Identify which cell holds the provided text, then report its (x, y) central coordinate. 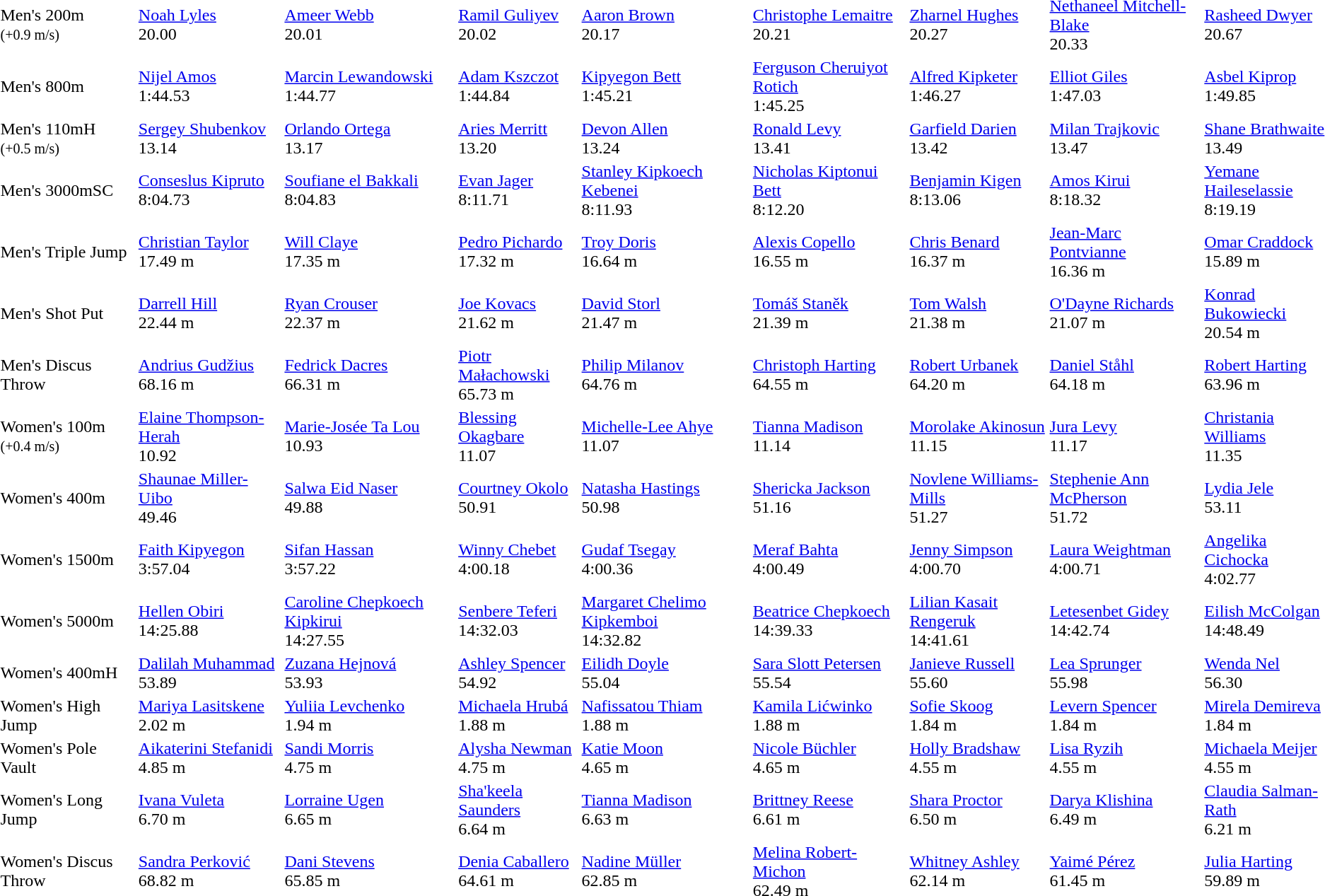
Robert Urbanek 64.20 m (977, 375)
Aries Merritt 13.20 (518, 139)
Sergey Shubenkov 13.14 (209, 139)
Daniel Ståhl 64.18 m (1125, 375)
Darrell Hill 22.44 m (209, 313)
Ashley Spencer 54.92 (518, 673)
Michelle-Lee Ahye 11.07 (665, 436)
Soufiane el Bakkali 8:04.83 (369, 190)
Stanley Kipkoech Kebenei 8:11.93 (665, 190)
Nijel Amos 1:44.53 (209, 86)
Sha'keela Saunders 6.64 m (518, 810)
Benjamin Kigen 8:13.06 (977, 190)
Novlene Williams-Mills 51.27 (977, 498)
Levern Spencer 1.84 m (1125, 716)
O'Dayne Richards 21.07 m (1125, 313)
Alfred Kipketer 1:46.27 (977, 86)
Jura Levy 11.17 (1125, 436)
Gudaf Tsegay 4:00.36 (665, 559)
Meraf Bahta 4:00.49 (829, 559)
Senbere Teferi 14:32.03 (518, 621)
Pedro Pichardo 17.32 m (518, 252)
Nicole Büchler 4.65 m (829, 758)
Sifan Hassan 3:57.22 (369, 559)
Ryan Crouser 22.37 m (369, 313)
Lorraine Ugen 6.65 m (369, 810)
Marcin Lewandowski 1:44.77 (369, 86)
Marie-Josée Ta Lou 10.93 (369, 436)
Brittney Reese 6.61 m (829, 810)
Elliot Giles 1:47.03 (1125, 86)
Christoph Harting 64.55 m (829, 375)
Faith Kipyegon 3:57.04 (209, 559)
Sofie Skoog 1.84 m (977, 716)
Margaret Chelimo Kipkemboi 14:32.82 (665, 621)
Katie Moon 4.65 m (665, 758)
Alysha Newman 4.75 m (518, 758)
Lilian Kasait Rengeruk 14:41.61 (977, 621)
Devon Allen 13.24 (665, 139)
Winny Chebet 4:00.18 (518, 559)
Kipyegon Bett 1:45.21 (665, 86)
Jean-Marc Pontvianne 16.36 m (1125, 252)
Christian Taylor 17.49 m (209, 252)
Salwa Eid Naser 49.88 (369, 498)
Ferguson Cheruiyot Rotich 1:45.25 (829, 86)
Dalilah Muhammad 53.89 (209, 673)
Shara Proctor 6.50 m (977, 810)
Blessing Okagbare 11.07 (518, 436)
Philip Milanov 64.76 m (665, 375)
Janieve Russell 55.60 (977, 673)
Adam Kszczot 1:44.84 (518, 86)
Fedrick Dacres 66.31 m (369, 375)
Evan Jager 8:11.71 (518, 190)
Shericka Jackson 51.16 (829, 498)
Yuliia Levchenko 1.94 m (369, 716)
Stephenie Ann McPherson 51.72 (1125, 498)
Troy Doris 16.64 m (665, 252)
Piotr Małachowski 65.73 m (518, 375)
Darya Klishina 6.49 m (1125, 810)
Garfield Darien 13.42 (977, 139)
Nicholas Kiptonui Bett 8:12.20 (829, 190)
Courtney Okolo 50.91 (518, 498)
Jenny Simpson 4:00.70 (977, 559)
Milan Trajkovic 13.47 (1125, 139)
Ronald Levy 13.41 (829, 139)
Holly Bradshaw 4.55 m (977, 758)
Alexis Copello 16.55 m (829, 252)
Lea Sprunger 55.98 (1125, 673)
Tianna Madison 11.14 (829, 436)
Mariya Lasitskene 2.02 m (209, 716)
Andrius Gudžius 68.16 m (209, 375)
Ivana Vuleta 6.70 m (209, 810)
Eilidh Doyle 55.04 (665, 673)
Conseslus Kipruto 8:04.73 (209, 190)
Shaunae Miller-Uibo 49.46 (209, 498)
Orlando Ortega 13.17 (369, 139)
Tom Walsh 21.38 m (977, 313)
Zuzana Hejnová 53.93 (369, 673)
David Storl 21.47 m (665, 313)
Elaine Thompson-Herah 10.92 (209, 436)
Morolake Akinosun 11.15 (977, 436)
Nafissatou Thiam 1.88 m (665, 716)
Will Claye 17.35 m (369, 252)
Sandi Morris 4.75 m (369, 758)
Tianna Madison 6.63 m (665, 810)
Chris Benard 16.37 m (977, 252)
Sara Slott Petersen 55.54 (829, 673)
Aikaterini Stefanidi 4.85 m (209, 758)
Laura Weightman 4:00.71 (1125, 559)
Hellen Obiri 14:25.88 (209, 621)
Natasha Hastings 50.98 (665, 498)
Amos Kirui 8:18.32 (1125, 190)
Michaela Hrubá 1.88 m (518, 716)
Joe Kovacs 21.62 m (518, 313)
Lisa Ryzih 4.55 m (1125, 758)
Kamila Lićwinko 1.88 m (829, 716)
Caroline Chepkoech Kipkirui 14:27.55 (369, 621)
Letesenbet Gidey 14:42.74 (1125, 621)
Tomáš Staněk 21.39 m (829, 313)
Beatrice Chepkoech 14:39.33 (829, 621)
